For the text-containing cell, return its midpoint in (x, y) coordinate format. 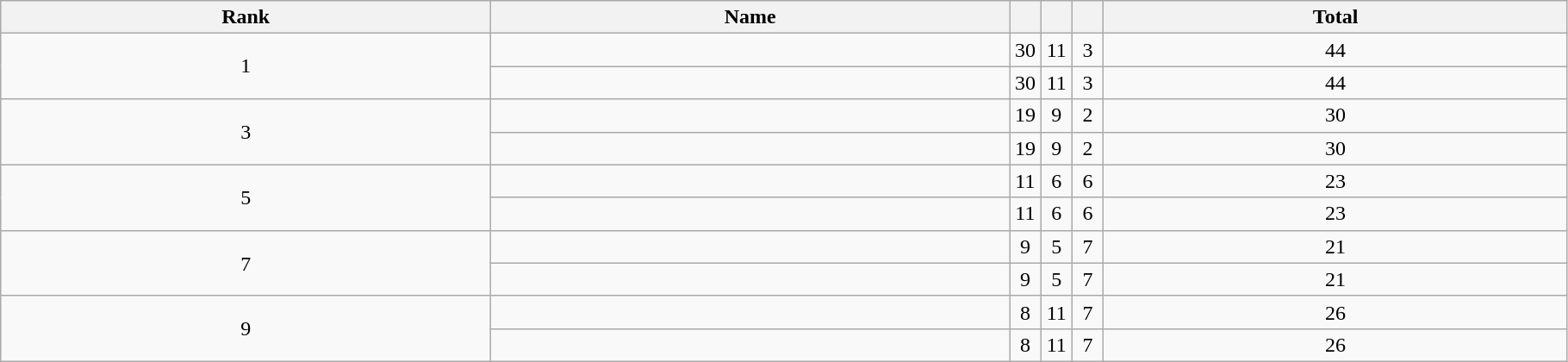
Total (1335, 17)
1 (246, 66)
Rank (246, 17)
Name (750, 17)
